Return the [X, Y] coordinate for the center point of the cell that contains the specified text.  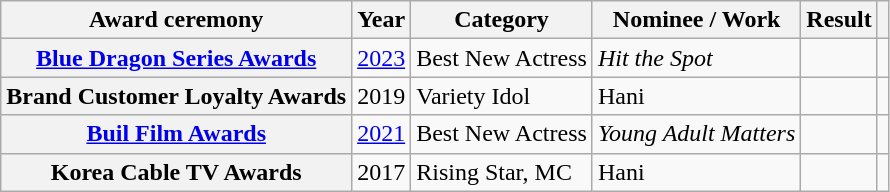
Category [502, 20]
Blue Dragon Series Awards [176, 58]
Year [382, 20]
2021 [382, 134]
Young Adult Matters [696, 134]
Award ceremony [176, 20]
Buil Film Awards [176, 134]
2019 [382, 96]
Hit the Spot [696, 58]
Brand Customer Loyalty Awards [176, 96]
2023 [382, 58]
2017 [382, 172]
Variety Idol [502, 96]
Korea Cable TV Awards [176, 172]
Nominee / Work [696, 20]
Rising Star, MC [502, 172]
Result [839, 20]
